Find where the given text appears and provide that cell's center as [X, Y] coordinate. 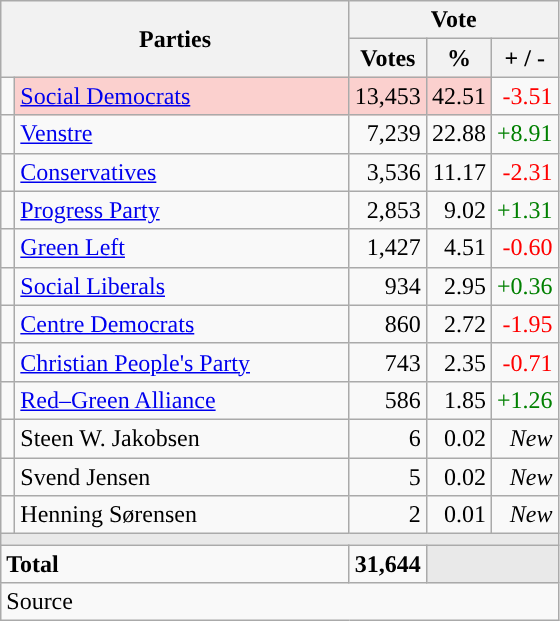
22.88 [458, 134]
3,536 [388, 172]
860 [388, 324]
-1.95 [524, 324]
-3.51 [524, 96]
5 [388, 477]
Christian People's Party [182, 362]
743 [388, 362]
-0.60 [524, 248]
-2.31 [524, 172]
+1.26 [524, 400]
Centre Democrats [182, 324]
586 [388, 400]
Henning Sørensen [182, 515]
31,644 [388, 564]
1,427 [388, 248]
Progress Party [182, 210]
0.01 [458, 515]
1.85 [458, 400]
Social Liberals [182, 286]
+0.36 [524, 286]
4.51 [458, 248]
11.17 [458, 172]
7,239 [388, 134]
42.51 [458, 96]
2.95 [458, 286]
2 [388, 515]
2.72 [458, 324]
Steen W. Jakobsen [182, 438]
9.02 [458, 210]
Parties [176, 39]
Source [280, 602]
+1.31 [524, 210]
+ / - [524, 58]
Conservatives [182, 172]
Svend Jensen [182, 477]
2.35 [458, 362]
Green Left [182, 248]
+8.91 [524, 134]
Venstre [182, 134]
% [458, 58]
934 [388, 286]
2,853 [388, 210]
13,453 [388, 96]
6 [388, 438]
Total [176, 564]
-0.71 [524, 362]
Social Democrats [182, 96]
Vote [454, 20]
Votes [388, 58]
Red–Green Alliance [182, 400]
